Return [x, y] of the center of cell containing provided text 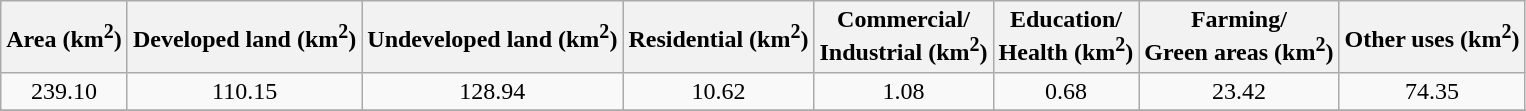
Other uses (km2) [1432, 37]
Education/ Health (km2) [1066, 37]
Undeveloped land (km2) [492, 37]
Commercial/ Industrial (km2) [904, 37]
110.15 [244, 91]
Residential (km2) [718, 37]
Developed land (km2) [244, 37]
23.42 [1239, 91]
10.62 [718, 91]
0.68 [1066, 91]
239.10 [64, 91]
1.08 [904, 91]
74.35 [1432, 91]
Farming/ Green areas (km2) [1239, 37]
128.94 [492, 91]
Area (km2) [64, 37]
